Locate the cell with the specified text and output its [X, Y] center coordinate. 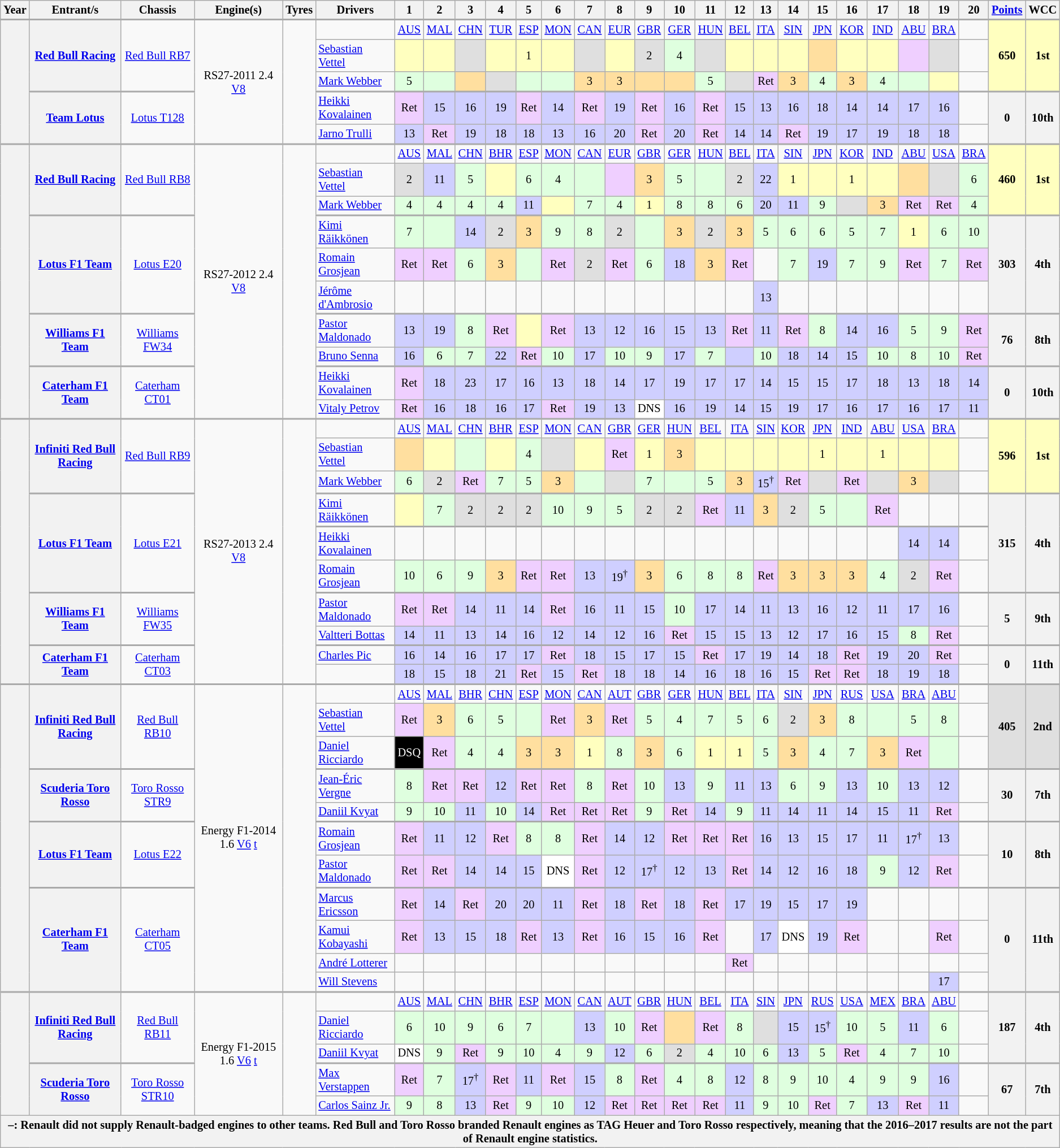
460 [1007, 179]
405 [1007, 726]
67 [1007, 1089]
19† [620, 576]
RS27-2012 2.4 V8 [239, 281]
Engine(s) [239, 10]
Charles Pic [355, 655]
RS27-2011 2.4 V8 [239, 81]
Jérôme d'Ambrosio [355, 297]
Lotus E20 [158, 264]
Entrant/s [75, 10]
Valtteri Bottas [355, 635]
Toro Rosso STR10 [158, 1089]
Red Bull RB8 [158, 179]
Jarno Trulli [355, 134]
André Lotterer [355, 963]
TUR [501, 29]
Carlos Sainz Jr. [355, 1106]
Kamui Kobayashi [355, 937]
Red Bull RB11 [158, 1027]
315 [1007, 543]
Red Bull RB7 [158, 55]
Points [1007, 10]
Red Bull RB10 [158, 726]
Chassis [158, 10]
WCC [1042, 10]
Energy F1-2014 1.6 V6 t [239, 838]
Caterham CT03 [158, 665]
2nd [1042, 726]
Tyres [300, 10]
Will Stevens [355, 982]
650 [1007, 55]
23 [470, 383]
Red Bull RB9 [158, 456]
Caterham CT01 [158, 392]
RS27-2013 2.4 V8 [239, 552]
Lotus E22 [158, 855]
Drivers [355, 10]
Toro Rosso STR9 [158, 795]
Year [15, 10]
596 [1007, 456]
187 [1007, 1027]
21 [501, 674]
Jean-Éric Vergne [355, 785]
30 [1007, 795]
Vitaly Petrov [355, 409]
Caterham CT05 [158, 939]
Williams FW34 [158, 340]
Bruno Senna [355, 356]
Marcus Ericsson [355, 904]
DSQ [409, 752]
76 [1007, 340]
Team Lotus [75, 118]
Max Verstappen [355, 1080]
MEX [882, 1001]
Williams FW35 [158, 618]
Energy F1-2015 1.6 V6 t [239, 1054]
Lotus E21 [158, 543]
303 [1007, 264]
9th [1042, 618]
Lotus T128 [158, 118]
